Output the [X, Y] coordinate of the center of the cell containing the given text.  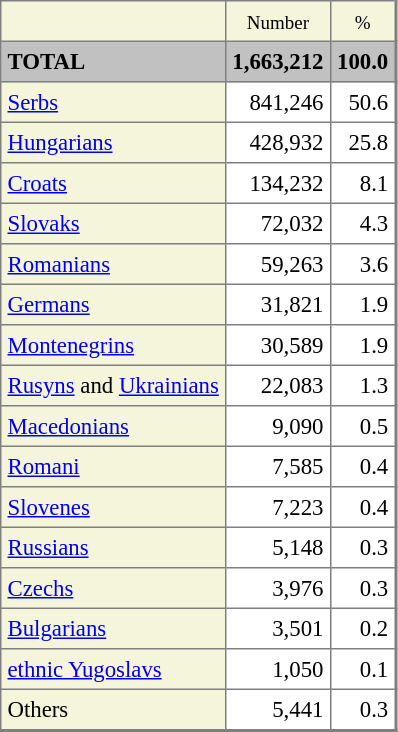
30,589 [278, 345]
7,223 [278, 507]
Bulgarians [114, 628]
1,663,212 [278, 61]
0.2 [363, 628]
5,148 [278, 547]
22,083 [278, 385]
Others [114, 710]
Czechs [114, 588]
Slovenes [114, 507]
7,585 [278, 466]
Serbs [114, 102]
5,441 [278, 710]
1,050 [278, 669]
841,246 [278, 102]
134,232 [278, 183]
Number [278, 21]
59,263 [278, 264]
Croats [114, 183]
72,032 [278, 223]
0.1 [363, 669]
0.5 [363, 426]
Germans [114, 304]
3,976 [278, 588]
% [363, 21]
Rusyns and Ukrainians [114, 385]
Montenegrins [114, 345]
3.6 [363, 264]
4.3 [363, 223]
50.6 [363, 102]
3,501 [278, 628]
Macedonians [114, 426]
31,821 [278, 304]
1.3 [363, 385]
Hungarians [114, 142]
ethnic Yugoslavs [114, 669]
8.1 [363, 183]
Romani [114, 466]
428,932 [278, 142]
Russians [114, 547]
Slovaks [114, 223]
Romanians [114, 264]
9,090 [278, 426]
TOTAL [114, 61]
25.8 [363, 142]
100.0 [363, 61]
